Detect which cell encompasses the target text, then output its (x, y) center coordinate. 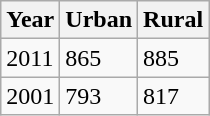
865 (99, 58)
793 (99, 96)
2011 (30, 58)
817 (174, 96)
Year (30, 20)
Rural (174, 20)
Urban (99, 20)
2001 (30, 96)
885 (174, 58)
